From the cell containing the given text, extract its center point as [x, y] coordinate. 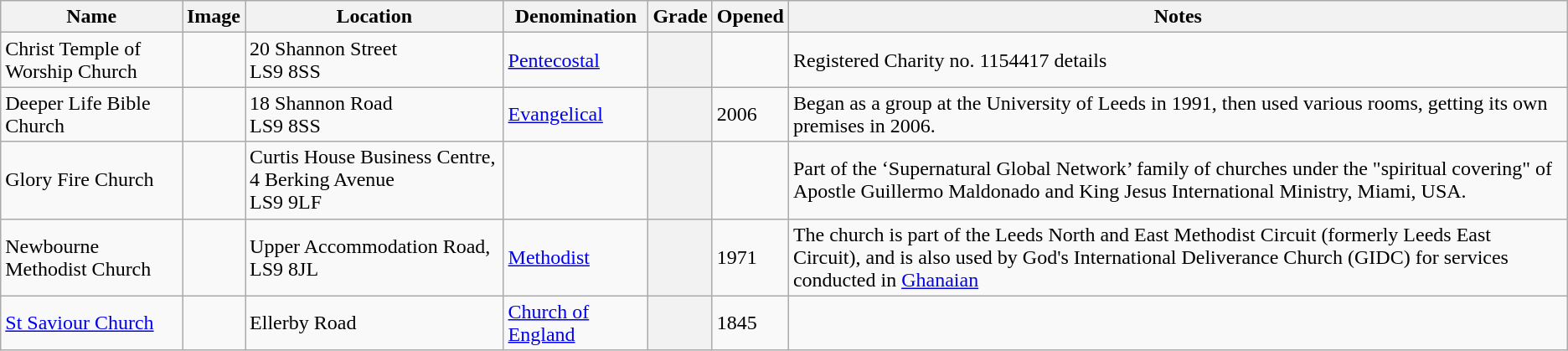
1845 [750, 323]
Newbourne Methodist Church [92, 257]
2006 [750, 114]
20 Shannon StreetLS9 8SS [375, 60]
Registered Charity no. 1154417 details [1178, 60]
Ellerby Road [375, 323]
Location [375, 17]
Began as a group at the University of Leeds in 1991, then used various rooms, getting its own premises in 2006. [1178, 114]
Glory Fire Church [92, 180]
Methodist [576, 257]
Grade [680, 17]
Church of England [576, 323]
Curtis House Business Centre, 4 Berking AvenueLS9 9LF [375, 180]
Denomination [576, 17]
Deeper Life Bible Church [92, 114]
Pentecostal [576, 60]
Christ Temple of Worship Church [92, 60]
1971 [750, 257]
Evangelical [576, 114]
18 Shannon RoadLS9 8SS [375, 114]
St Saviour Church [92, 323]
Notes [1178, 17]
Upper Accommodation Road, LS9 8JL [375, 257]
Name [92, 17]
Opened [750, 17]
Image [214, 17]
